From the cell containing the given text, extract its center point as [X, Y] coordinate. 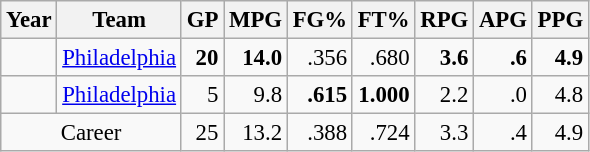
RPG [444, 20]
9.8 [256, 95]
.0 [504, 95]
Team [119, 20]
3.6 [444, 58]
MPG [256, 20]
25 [202, 133]
Year [29, 20]
3.3 [444, 133]
13.2 [256, 133]
.356 [320, 58]
2.2 [444, 95]
1.000 [384, 95]
APG [504, 20]
5 [202, 95]
.615 [320, 95]
FG% [320, 20]
Career [92, 133]
.724 [384, 133]
.388 [320, 133]
20 [202, 58]
4.8 [560, 95]
GP [202, 20]
.4 [504, 133]
14.0 [256, 58]
.6 [504, 58]
.680 [384, 58]
PPG [560, 20]
FT% [384, 20]
